Return (x, y) of the center of cell containing provided text 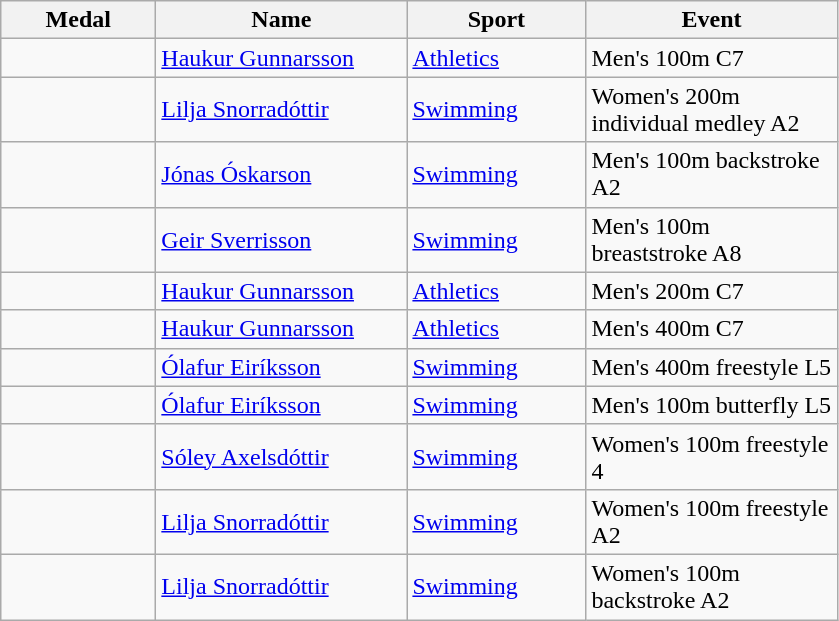
Women's 100m freestyle A2 (712, 522)
Women's 100m freestyle 4 (712, 456)
Women's 100m backstroke A2 (712, 586)
Name (282, 20)
Men's 400m C7 (712, 329)
Medal (78, 20)
Geir Sverrisson (282, 240)
Men's 400m freestyle L5 (712, 367)
Event (712, 20)
Men's 100m backstroke A2 (712, 174)
Men's 100m butterfly L5 (712, 405)
Sport (496, 20)
Women's 200m individual medley A2 (712, 110)
Sóley Axelsdóttir (282, 456)
Men's 100m breaststroke A8 (712, 240)
Men's 100m C7 (712, 58)
Men's 200m C7 (712, 291)
Jónas Óskarson (282, 174)
